Return the (X, Y) coordinate for the center point of the cell that contains the specified text.  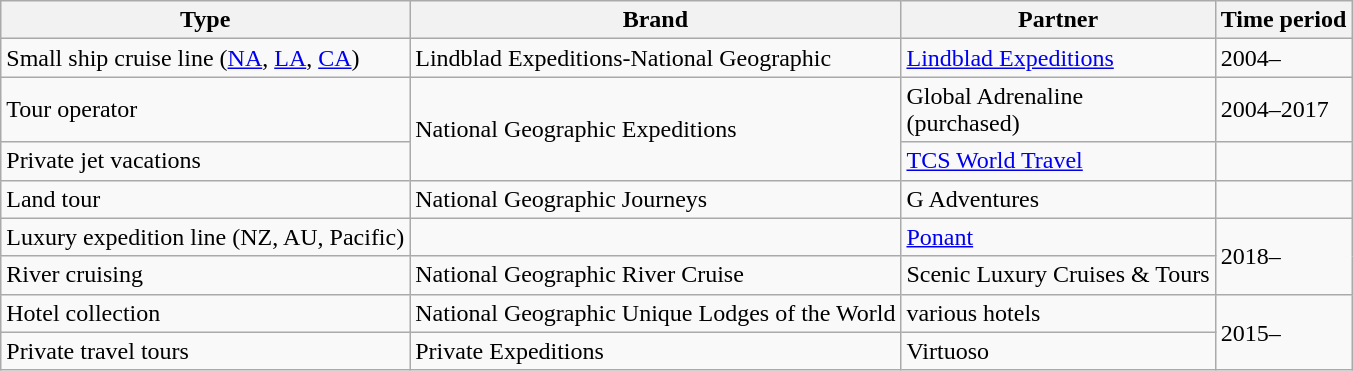
Brand (656, 20)
Virtuoso (1058, 351)
National Geographic Journeys (656, 199)
Private travel tours (206, 351)
National Geographic Expeditions (656, 128)
River cruising (206, 275)
2018– (1284, 256)
Scenic Luxury Cruises & Tours (1058, 275)
Lindblad Expeditions (1058, 58)
various hotels (1058, 313)
Hotel collection (206, 313)
TCS World Travel (1058, 161)
Global Adrenaline(purchased) (1058, 110)
2004– (1284, 58)
G Adventures (1058, 199)
National Geographic River Cruise (656, 275)
2004–2017 (1284, 110)
National Geographic Unique Lodges of the World (656, 313)
Time period (1284, 20)
Partner (1058, 20)
Tour operator (206, 110)
Small ship cruise line (NA, LA, CA) (206, 58)
2015– (1284, 332)
Ponant (1058, 237)
Luxury expedition line (NZ, AU, Pacific) (206, 237)
Lindblad Expeditions-National Geographic (656, 58)
Private jet vacations (206, 161)
Type (206, 20)
Land tour (206, 199)
Private Expeditions (656, 351)
